Provide the [x, y] coordinate of the cell's center where the given text is located.  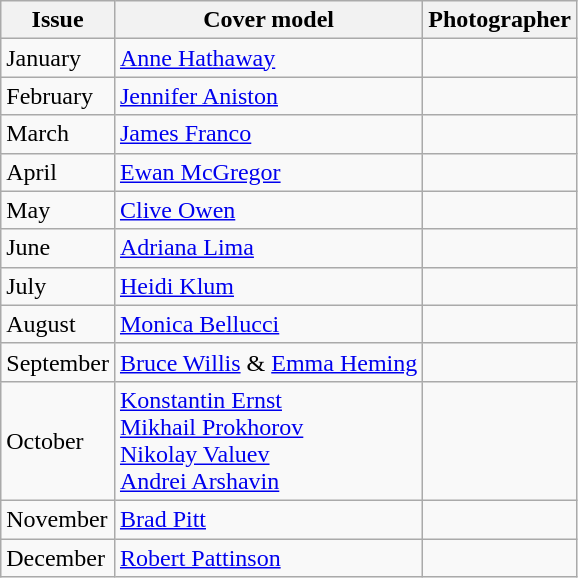
Konstantin ErnstMikhail ProkhorovNikolay ValuevAndrei Arshavin [268, 440]
August [58, 324]
May [58, 210]
Photographer [500, 20]
Robert Pattinson [268, 557]
June [58, 248]
Bruce Willis & Emma Heming [268, 362]
Heidi Klum [268, 286]
Monica Bellucci [268, 324]
Brad Pitt [268, 519]
July [58, 286]
Issue [58, 20]
February [58, 96]
Ewan McGregor [268, 172]
January [58, 58]
Adriana Lima [268, 248]
James Franco [268, 134]
Cover model [268, 20]
October [58, 440]
Jennifer Aniston [268, 96]
November [58, 519]
Anne Hathaway [268, 58]
September [58, 362]
April [58, 172]
March [58, 134]
Clive Owen [268, 210]
December [58, 557]
